Identify which cell holds the provided text, then report its [X, Y] central coordinate. 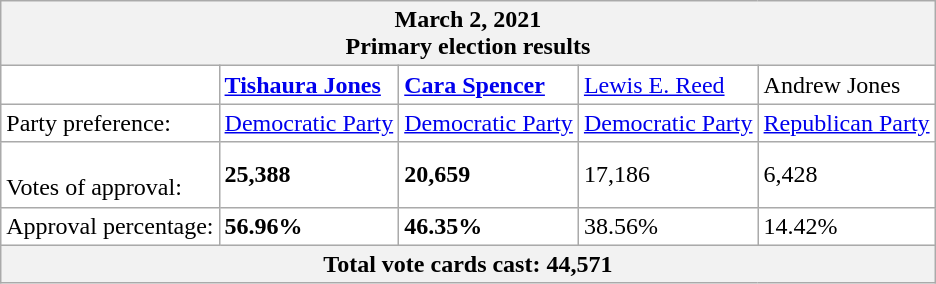
Party preference: [110, 123]
Votes of approval: [110, 174]
20,659 [489, 174]
Tishaura Jones [309, 85]
March 2, 2021Primary election results [468, 34]
Republican Party [846, 123]
25,388 [309, 174]
Total vote cards cast: 44,571 [468, 264]
Lewis E. Reed [668, 85]
46.35% [489, 226]
14.42% [846, 226]
6,428 [846, 174]
17,186 [668, 174]
Andrew Jones [846, 85]
Approval percentage: [110, 226]
38.56% [668, 226]
56.96% [309, 226]
Cara Spencer [489, 85]
